For the text-containing cell, return its midpoint in (x, y) coordinate format. 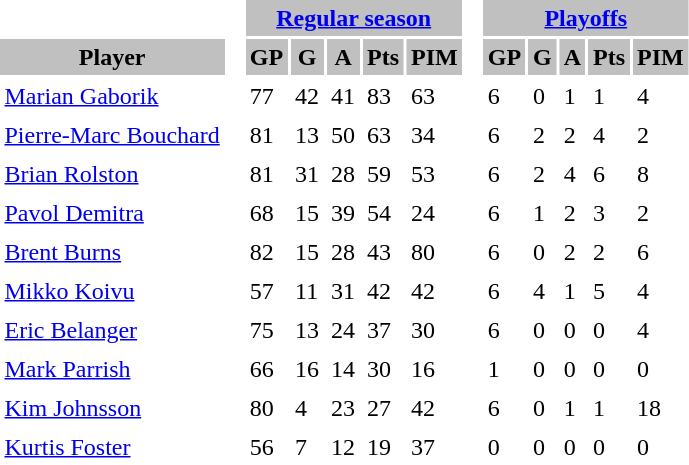
5 (610, 291)
12 (344, 447)
Brent Burns (112, 252)
Brian Rolston (112, 174)
19 (384, 447)
8 (661, 174)
Mark Parrish (112, 369)
66 (266, 369)
57 (266, 291)
11 (308, 291)
68 (266, 213)
Playoffs (586, 18)
43 (384, 252)
34 (435, 135)
83 (384, 96)
14 (344, 369)
7 (308, 447)
23 (344, 408)
50 (344, 135)
59 (384, 174)
Mikko Koivu (112, 291)
75 (266, 330)
41 (344, 96)
3 (610, 213)
Player (112, 57)
27 (384, 408)
54 (384, 213)
56 (266, 447)
Pavol Demitra (112, 213)
82 (266, 252)
53 (435, 174)
Eric Belanger (112, 330)
Pierre-Marc Bouchard (112, 135)
39 (344, 213)
18 (661, 408)
77 (266, 96)
Kurtis Foster (112, 447)
Marian Gaborik (112, 96)
Kim Johnsson (112, 408)
Regular season (354, 18)
